Scan for the cell matching the given text and deliver its (x, y) coordinate at center. 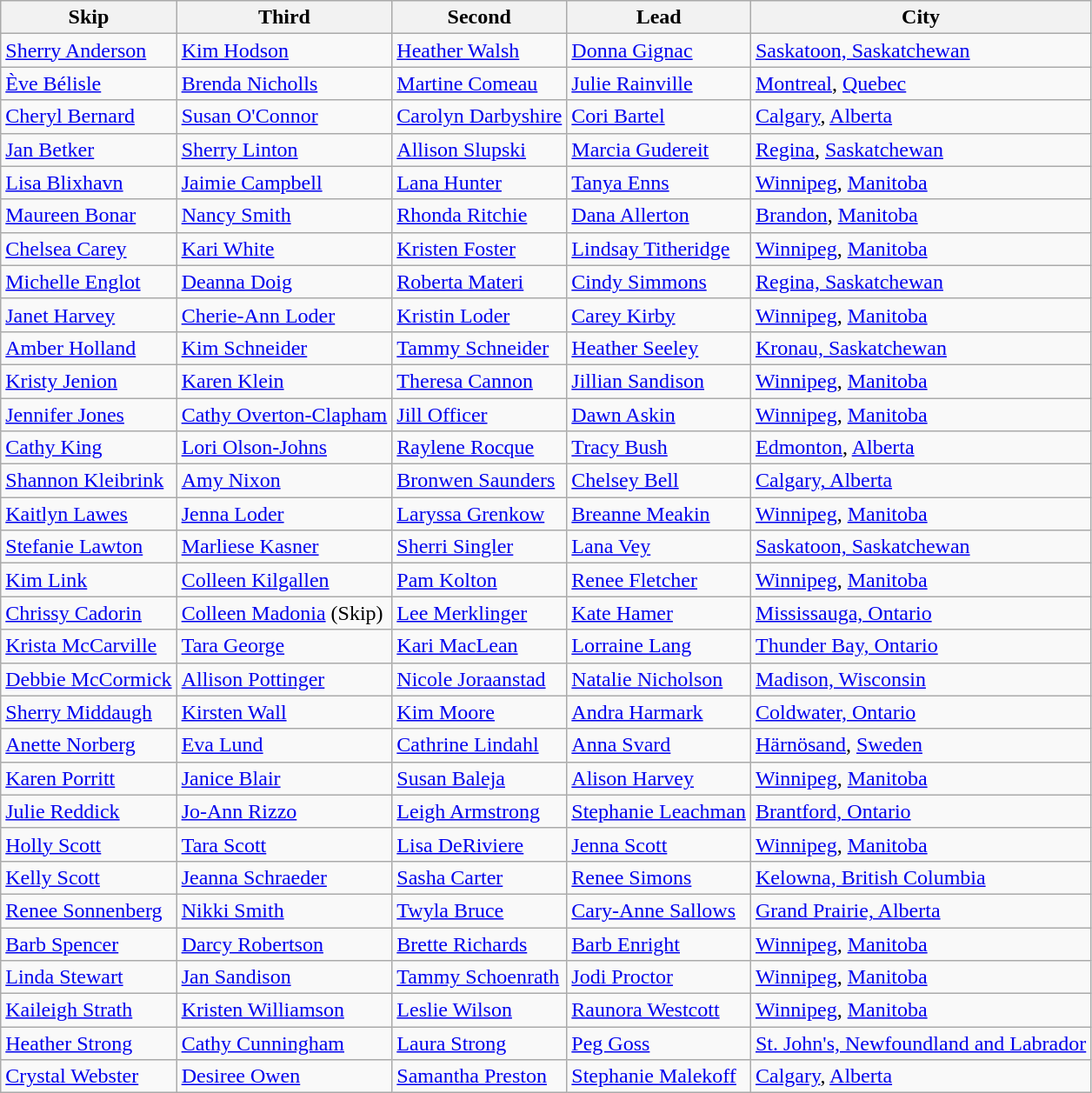
Theresa Cannon (480, 381)
Lead (659, 17)
City (920, 17)
Cindy Simmons (659, 282)
Brantford, Ontario (920, 811)
Tara George (284, 646)
Donna Gignac (659, 50)
Kristin Loder (480, 315)
Cathy Cunningham (284, 1043)
Leigh Armstrong (480, 811)
Samantha Preston (480, 1076)
Darcy Robertson (284, 943)
Jeanna Schraeder (284, 877)
Jodi Proctor (659, 977)
Jennifer Jones (89, 415)
Kim Moore (480, 712)
Mississauga, Ontario (920, 613)
Maureen Bonar (89, 216)
Jan Betker (89, 150)
Rhonda Ritchie (480, 216)
St. John's, Newfoundland and Labrador (920, 1043)
Janice Blair (284, 778)
Barb Spencer (89, 943)
Sherry Middaugh (89, 712)
Cori Bartel (659, 117)
Twyla Bruce (480, 910)
Jo-Ann Rizzo (284, 811)
Bronwen Saunders (480, 481)
Jenna Scott (659, 844)
Lee Merklinger (480, 613)
Amy Nixon (284, 481)
Coldwater, Ontario (920, 712)
Barb Enright (659, 943)
Kari White (284, 249)
Laura Strong (480, 1043)
Laryssa Grenkow (480, 514)
Nicole Joraanstad (480, 679)
Sasha Carter (480, 877)
Heather Seeley (659, 348)
Lorraine Lang (659, 646)
Breanne Meakin (659, 514)
Marcia Gudereit (659, 150)
Kari MacLean (480, 646)
Kim Schneider (284, 348)
Sherry Anderson (89, 50)
Skip (89, 17)
Anette Norberg (89, 745)
Janet Harvey (89, 315)
Karen Porritt (89, 778)
Second (480, 17)
Sherry Linton (284, 150)
Amber Holland (89, 348)
Cathy King (89, 448)
Tara Scott (284, 844)
Chrissy Cadorin (89, 613)
Carey Kirby (659, 315)
Jan Sandison (284, 977)
Kristen Williamson (284, 1010)
Colleen Kilgallen (284, 580)
Cathy Overton-Clapham (284, 415)
Tanya Enns (659, 183)
Chelsea Carey (89, 249)
Pam Kolton (480, 580)
Eva Lund (284, 745)
Carolyn Darbyshire (480, 117)
Heather Strong (89, 1043)
Grand Prairie, Alberta (920, 910)
Chelsey Bell (659, 481)
Alison Harvey (659, 778)
Jillian Sandison (659, 381)
Heather Walsh (480, 50)
Stefanie Lawton (89, 547)
Andra Harmark (659, 712)
Lori Olson-Johns (284, 448)
Natalie Nicholson (659, 679)
Kim Link (89, 580)
Lindsay Titheridge (659, 249)
Debbie McCormick (89, 679)
Deanna Doig (284, 282)
Nikki Smith (284, 910)
Kristy Jenion (89, 381)
Dawn Askin (659, 415)
Montreal, Quebec (920, 83)
Cary-Anne Sallows (659, 910)
Dana Allerton (659, 216)
Kristen Foster (480, 249)
Kronau, Saskatchewan (920, 348)
Lisa DeRiviere (480, 844)
Thunder Bay, Ontario (920, 646)
Tracy Bush (659, 448)
Linda Stewart (89, 977)
Renee Sonnenberg (89, 910)
Jill Officer (480, 415)
Roberta Materi (480, 282)
Ève Bélisle (89, 83)
Jenna Loder (284, 514)
Third (284, 17)
Allison Slupski (480, 150)
Desiree Owen (284, 1076)
Tammy Schneider (480, 348)
Susan O'Connor (284, 117)
Lana Vey (659, 547)
Kelowna, British Columbia (920, 877)
Krista McCarville (89, 646)
Shannon Kleibrink (89, 481)
Kelly Scott (89, 877)
Leslie Wilson (480, 1010)
Cathrine Lindahl (480, 745)
Julie Reddick (89, 811)
Colleen Madonia (Skip) (284, 613)
Michelle Englot (89, 282)
Anna Svard (659, 745)
Lisa Blixhavn (89, 183)
Kaitlyn Lawes (89, 514)
Stephanie Malekoff (659, 1076)
Lana Hunter (480, 183)
Madison, Wisconsin (920, 679)
Kim Hodson (284, 50)
Julie Rainville (659, 83)
Cherie-Ann Loder (284, 315)
Brandon, Manitoba (920, 216)
Karen Klein (284, 381)
Renee Simons (659, 877)
Peg Goss (659, 1043)
Kate Hamer (659, 613)
Marliese Kasner (284, 547)
Jaimie Campbell (284, 183)
Sherri Singler (480, 547)
Brette Richards (480, 943)
Kirsten Wall (284, 712)
Edmonton, Alberta (920, 448)
Brenda Nicholls (284, 83)
Kaileigh Strath (89, 1010)
Martine Comeau (480, 83)
Nancy Smith (284, 216)
Raunora Westcott (659, 1010)
Allison Pottinger (284, 679)
Holly Scott (89, 844)
Crystal Webster (89, 1076)
Susan Baleja (480, 778)
Cheryl Bernard (89, 117)
Härnösand, Sweden (920, 745)
Stephanie Leachman (659, 811)
Tammy Schoenrath (480, 977)
Renee Fletcher (659, 580)
Raylene Rocque (480, 448)
